Search for the cell housing the specified text and yield its (x, y) center coordinate. 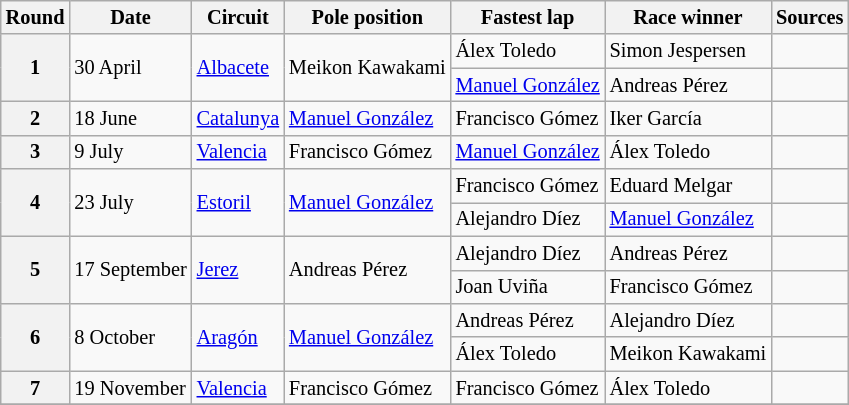
23 July (130, 202)
Estoril (238, 202)
3 (36, 152)
Date (130, 17)
Catalunya (238, 118)
2 (36, 118)
Race winner (688, 17)
Fastest lap (528, 17)
Pole position (368, 17)
7 (36, 388)
Iker García (688, 118)
17 September (130, 270)
4 (36, 202)
Aragón (238, 336)
Simon Jespersen (688, 51)
1 (36, 68)
18 June (130, 118)
8 October (130, 336)
Albacete (238, 68)
30 April (130, 68)
19 November (130, 388)
Sources (810, 17)
Joan Uviña (528, 287)
Jerez (238, 270)
9 July (130, 152)
Eduard Melgar (688, 186)
Round (36, 17)
5 (36, 270)
6 (36, 336)
Circuit (238, 17)
